Find where the given text appears and provide that cell's center as (X, Y) coordinate. 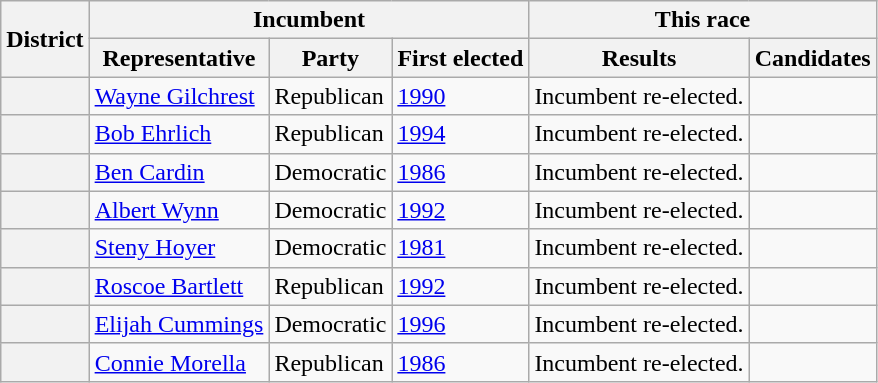
Incumbent (309, 20)
1994 (460, 134)
This race (702, 20)
First elected (460, 58)
Ben Cardin (179, 172)
Albert Wynn (179, 210)
Roscoe Bartlett (179, 286)
Steny Hoyer (179, 248)
Representative (179, 58)
Connie Morella (179, 362)
Candidates (812, 58)
1996 (460, 324)
1990 (460, 96)
Elijah Cummings (179, 324)
Bob Ehrlich (179, 134)
Party (330, 58)
District (45, 39)
Results (639, 58)
1981 (460, 248)
Wayne Gilchrest (179, 96)
